Return the [X, Y] coordinate for the center point of the cell that contains the specified text.  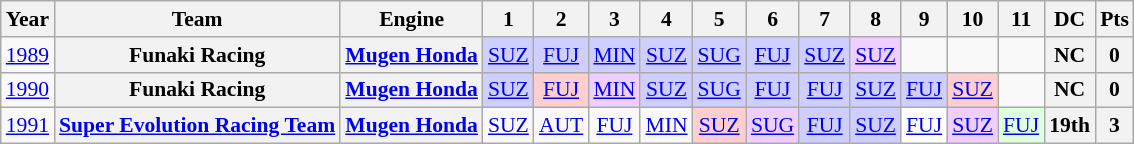
11 [1021, 19]
Pts [1114, 19]
1989 [28, 55]
19th [1070, 126]
1 [508, 19]
10 [972, 19]
4 [666, 19]
DC [1070, 19]
1990 [28, 90]
Engine [412, 19]
2 [561, 19]
5 [720, 19]
7 [824, 19]
9 [924, 19]
6 [772, 19]
Super Evolution Racing Team [197, 126]
Team [197, 19]
8 [876, 19]
1991 [28, 126]
Year [28, 19]
AUT [561, 126]
